Determine the (x, y) coordinate at the center of the cell enclosing the given text.  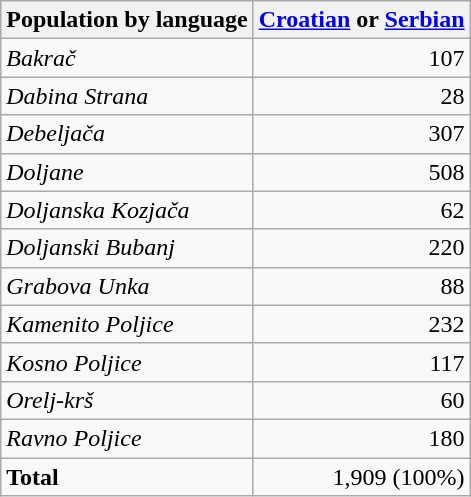
220 (362, 248)
Kamenito Poljice (127, 324)
60 (362, 400)
Bakrač (127, 58)
Population by language (127, 20)
Total (127, 477)
1,909 (100%) (362, 477)
232 (362, 324)
Debeljača (127, 134)
307 (362, 134)
Dabina Strana (127, 96)
Doljanski Bubanj (127, 248)
88 (362, 286)
Doljane (127, 172)
107 (362, 58)
508 (362, 172)
Orelj-krš (127, 400)
62 (362, 210)
Doljanska Kozjača (127, 210)
Ravno Poljice (127, 438)
Kosno Poljice (127, 362)
Croatian or Serbian (362, 20)
117 (362, 362)
180 (362, 438)
Grabova Unka (127, 286)
28 (362, 96)
